Extract the [X, Y] coordinate from the center of the cell holding the provided text.  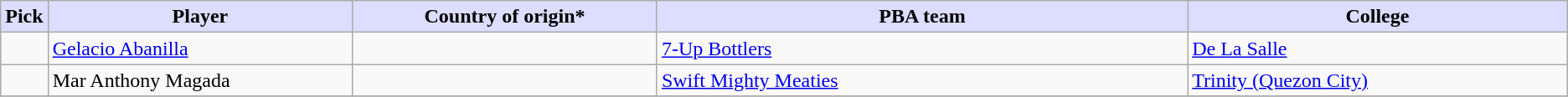
Pick [24, 17]
Country of origin* [505, 17]
Trinity (Quezon City) [1378, 80]
De La Salle [1378, 48]
College [1378, 17]
PBA team [921, 17]
Gelacio Abanilla [200, 48]
7-Up Bottlers [921, 48]
Swift Mighty Meaties [921, 80]
Player [200, 17]
Mar Anthony Magada [200, 80]
